Pinpoint the cell where the given text exists, returning its [x, y] midpoint coordinate. 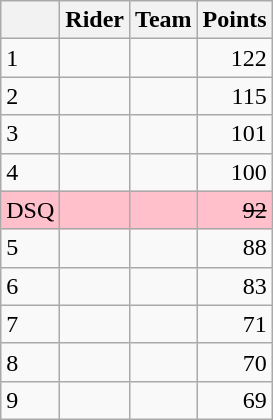
1 [30, 58]
Points [234, 20]
70 [234, 362]
3 [30, 134]
92 [234, 210]
71 [234, 324]
7 [30, 324]
9 [30, 400]
69 [234, 400]
83 [234, 286]
8 [30, 362]
88 [234, 248]
5 [30, 248]
101 [234, 134]
2 [30, 96]
DSQ [30, 210]
Team [164, 20]
6 [30, 286]
Rider [95, 20]
115 [234, 96]
4 [30, 172]
100 [234, 172]
122 [234, 58]
